Extract the [x, y] coordinate from the center of the cell holding the provided text.  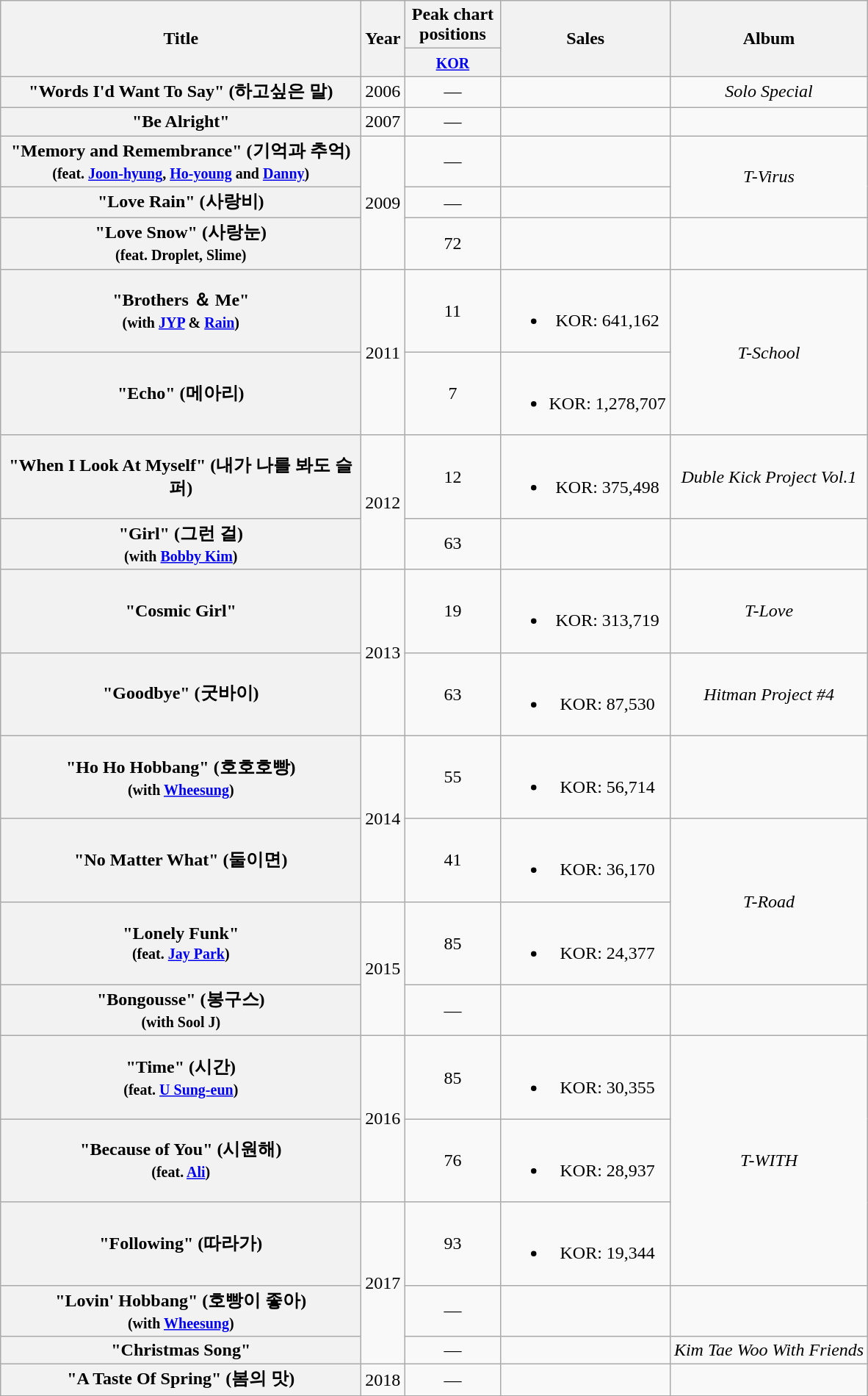
T-WITH [768, 1161]
KOR: 87,530 [585, 694]
KOR: 375,498 [585, 476]
"When I Look At Myself" (내가 나를 봐도 슬퍼) [181, 476]
"Lonely Funk"(feat. Jay Park) [181, 943]
KOR [452, 62]
Peak chart positions [452, 25]
2009 [383, 202]
KOR: 56,714 [585, 777]
2011 [383, 352]
12 [452, 476]
"Because of You" (시원해)(feat. Ali) [181, 1161]
Sales [585, 38]
"Goodbye" (굿바이) [181, 694]
"Lovin' Hobbang" (호빵이 좋아)(with Wheesung) [181, 1311]
2007 [383, 121]
T-School [768, 352]
19 [452, 611]
"Following" (따라가) [181, 1243]
KOR: 36,170 [585, 860]
7 [452, 394]
2018 [383, 1380]
Kim Tae Woo With Friends [768, 1350]
KOR: 313,719 [585, 611]
2015 [383, 968]
Duble Kick Project Vol.1 [768, 476]
"A Taste Of Spring" (봄의 맛) [181, 1380]
93 [452, 1243]
"Love Snow" (사랑눈)(feat. Droplet, Slime) [181, 244]
Album [768, 38]
"Time" (시간)(feat. U Sung-eun) [181, 1077]
"Be Alright" [181, 121]
"Words I'd Want To Say" (하고싶은 말) [181, 93]
Solo Special [768, 93]
KOR: 641,162 [585, 310]
KOR: 19,344 [585, 1243]
"Ho Ho Hobbang" (호호호빵)(with Wheesung) [181, 777]
"Memory and Remembrance" (기억과 추억)(feat. Joon-hyung, Ho-young and Danny) [181, 161]
Title [181, 38]
"Brothers ＆ Me"(with JYP & Rain) [181, 310]
"Cosmic Girl" [181, 611]
2017 [383, 1283]
KOR: 30,355 [585, 1077]
72 [452, 244]
KOR: 24,377 [585, 943]
T-Love [768, 611]
"No Matter What" (둘이면) [181, 860]
2016 [383, 1119]
Year [383, 38]
55 [452, 777]
"Echo" (메아리) [181, 394]
2012 [383, 503]
T-Virus [768, 176]
"Bongousse" (봉구스)(with Sool J) [181, 1010]
KOR: 1,278,707 [585, 394]
11 [452, 310]
"Christmas Song" [181, 1350]
T-Road [768, 902]
76 [452, 1161]
2014 [383, 818]
"Love Rain" (사랑비) [181, 203]
2006 [383, 93]
KOR: 28,937 [585, 1161]
41 [452, 860]
Hitman Project #4 [768, 694]
"Girl" (그런 걸)(with Bobby Kim) [181, 544]
2013 [383, 652]
